Capture the cell that displays the provided text and extract its (X, Y) central coordinate. 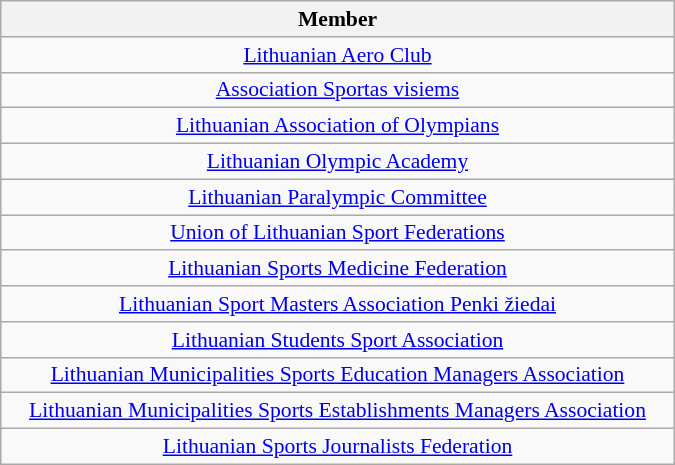
Lithuanian Sports Journalists Federation (338, 447)
Lithuanian Olympic Academy (338, 162)
Lithuanian Sport Masters Association Penki žiedai (338, 304)
Lithuanian Aero Club (338, 55)
Union of Lithuanian Sport Federations (338, 233)
Association Sportas visiems (338, 90)
Lithuanian Association of Olympians (338, 126)
Lithuanian Sports Medicine Federation (338, 269)
Lithuanian Municipalities Sports Establishments Managers Association (338, 411)
Lithuanian Students Sport Association (338, 340)
Lithuanian Paralympic Committee (338, 197)
Lithuanian Municipalities Sports Education Managers Association (338, 375)
Member (338, 19)
